Find where the given text appears and provide that cell's center as [x, y] coordinate. 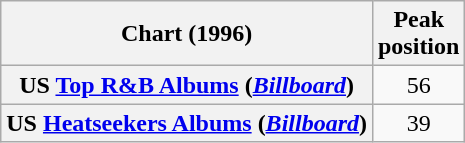
Chart (1996) [187, 34]
56 [418, 85]
39 [418, 123]
Peak position [418, 34]
US Top R&B Albums (Billboard) [187, 85]
US Heatseekers Albums (Billboard) [187, 123]
